Find where the given text appears and provide that cell's center as (X, Y) coordinate. 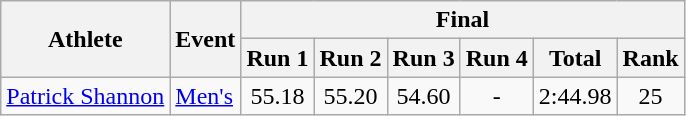
54.60 (424, 96)
Rank (650, 58)
Run 3 (424, 58)
Run 4 (496, 58)
- (496, 96)
25 (650, 96)
Athlete (86, 39)
Final (462, 20)
55.18 (278, 96)
Men's (206, 96)
Run 2 (350, 58)
Run 1 (278, 58)
Event (206, 39)
55.20 (350, 96)
2:44.98 (575, 96)
Total (575, 58)
Patrick Shannon (86, 96)
